Return the [X, Y] coordinate for the center point of the cell that contains the specified text.  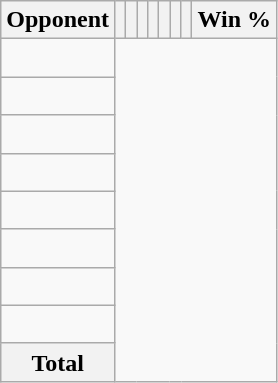
Total [58, 362]
Win % [234, 20]
Opponent [58, 20]
